Detect which cell encompasses the target text, then output its (X, Y) center coordinate. 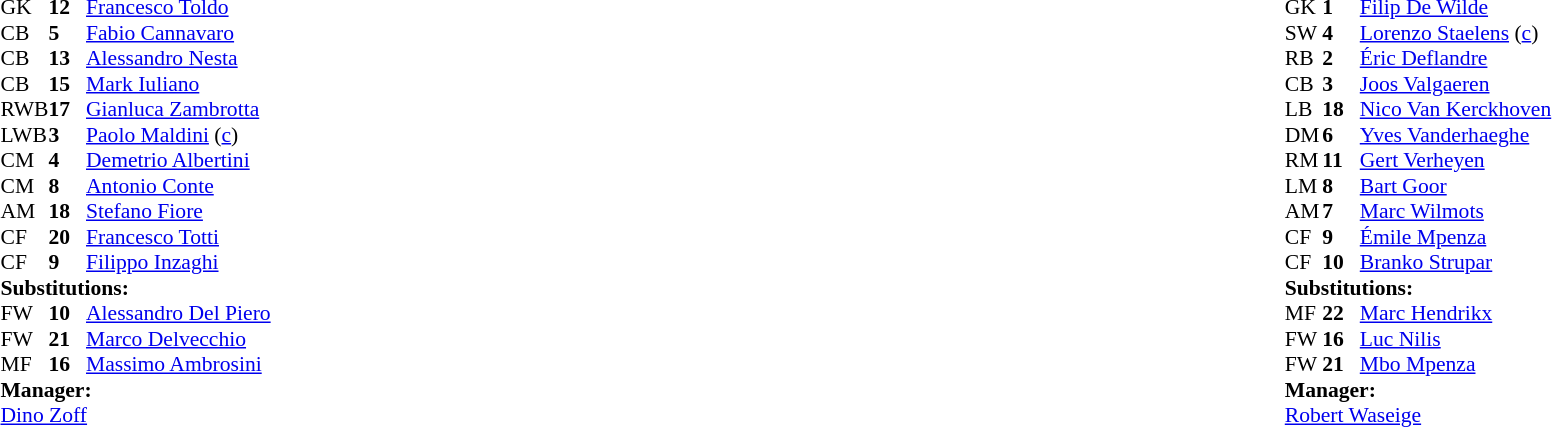
Antonio Conte (178, 186)
20 (67, 237)
13 (67, 59)
Massimo Ambrosini (178, 365)
RB (1304, 59)
Stefano Fiore (178, 211)
22 (1341, 313)
Nico Van Kerckhoven (1456, 109)
Joos Valgaeren (1456, 84)
Branko Strupar (1456, 263)
Marc Wilmots (1456, 211)
11 (1341, 161)
17 (67, 109)
Gianluca Zambrotta (178, 109)
Fabio Cannavaro (178, 33)
15 (67, 84)
LM (1304, 186)
7 (1341, 211)
LWB (24, 135)
Mark Iuliano (178, 84)
RM (1304, 161)
Alessandro Del Piero (178, 313)
Yves Vanderhaeghe (1456, 135)
6 (1341, 135)
Marc Hendrikx (1456, 313)
DM (1304, 135)
Lorenzo Staelens (c) (1456, 33)
Francesco Totti (178, 237)
Émile Mpenza (1456, 237)
Marco Delvecchio (178, 339)
Demetrio Albertini (178, 161)
Alessandro Nesta (178, 59)
Filippo Inzaghi (178, 263)
LB (1304, 109)
Bart Goor (1456, 186)
Gert Verheyen (1456, 161)
2 (1341, 59)
RWB (24, 109)
Luc Nilis (1456, 339)
SW (1304, 33)
Mbo Mpenza (1456, 365)
5 (67, 33)
Éric Deflandre (1456, 59)
Paolo Maldini (c) (178, 135)
